For the text-containing cell, return its midpoint in [X, Y] coordinate format. 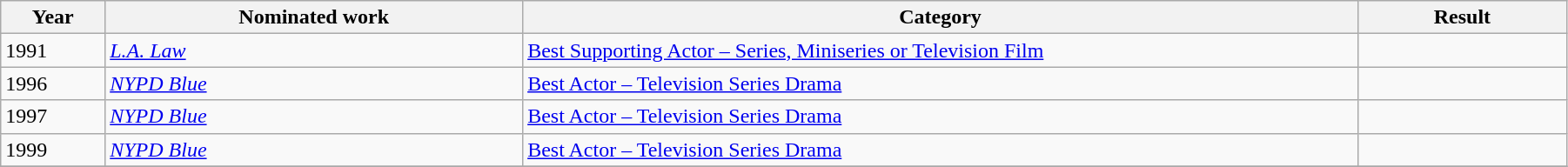
1999 [53, 150]
1997 [53, 117]
Best Supporting Actor – Series, Miniseries or Television Film [941, 50]
Nominated work [314, 17]
L.A. Law [314, 50]
Result [1462, 17]
Category [941, 17]
Year [53, 17]
1996 [53, 83]
1991 [53, 50]
